Determine the [x, y] coordinate at the center of the cell enclosing the given text.  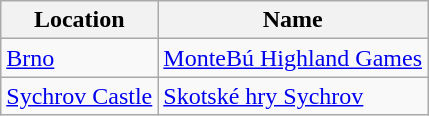
Skotské hry Sychrov [293, 96]
Sychrov Castle [80, 96]
Name [293, 20]
MonteBú Highland Games [293, 58]
Location [80, 20]
Brno [80, 58]
